Detect which cell encompasses the target text, then output its [x, y] center coordinate. 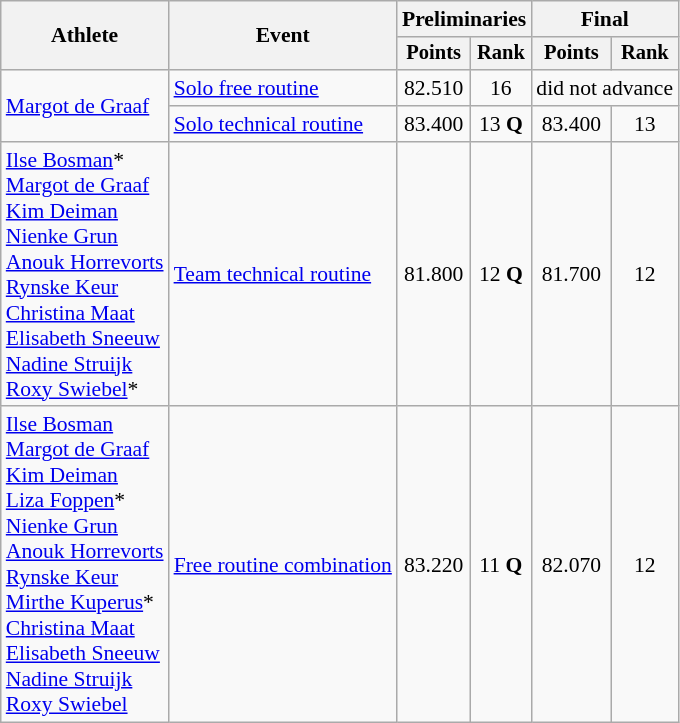
11 Q [500, 565]
Solo free routine [283, 88]
12 Q [500, 274]
83.220 [434, 565]
81.800 [434, 274]
Final [604, 19]
Team technical routine [283, 274]
Event [283, 36]
16 [500, 88]
Free routine combination [283, 565]
82.070 [571, 565]
did not advance [604, 88]
13 [646, 124]
Solo technical routine [283, 124]
Margot de Graaf [85, 106]
13 Q [500, 124]
Preliminaries [464, 19]
Ilse Bosman*Margot de GraafKim DeimanNienke GrunAnouk HorrevortsRynske KeurChristina MaatElisabeth SneeuwNadine StruijkRoxy Swiebel* [85, 274]
81.700 [571, 274]
Athlete [85, 36]
82.510 [434, 88]
